Return [x, y] of the center of cell containing provided text 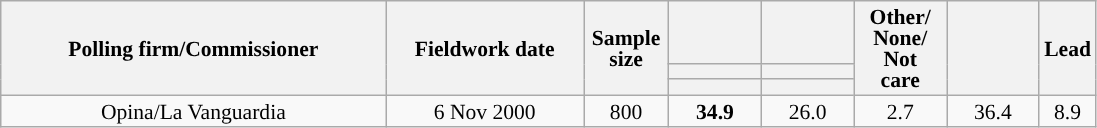
26.0 [808, 110]
Sample size [626, 48]
Lead [1068, 48]
2.7 [900, 110]
34.9 [716, 110]
36.4 [992, 110]
800 [626, 110]
8.9 [1068, 110]
Fieldwork date [485, 48]
Other/None/Notcare [900, 48]
6 Nov 2000 [485, 110]
Opina/La Vanguardia [194, 110]
Polling firm/Commissioner [194, 48]
